Extract the (x, y) coordinate from the center of the cell holding the provided text.  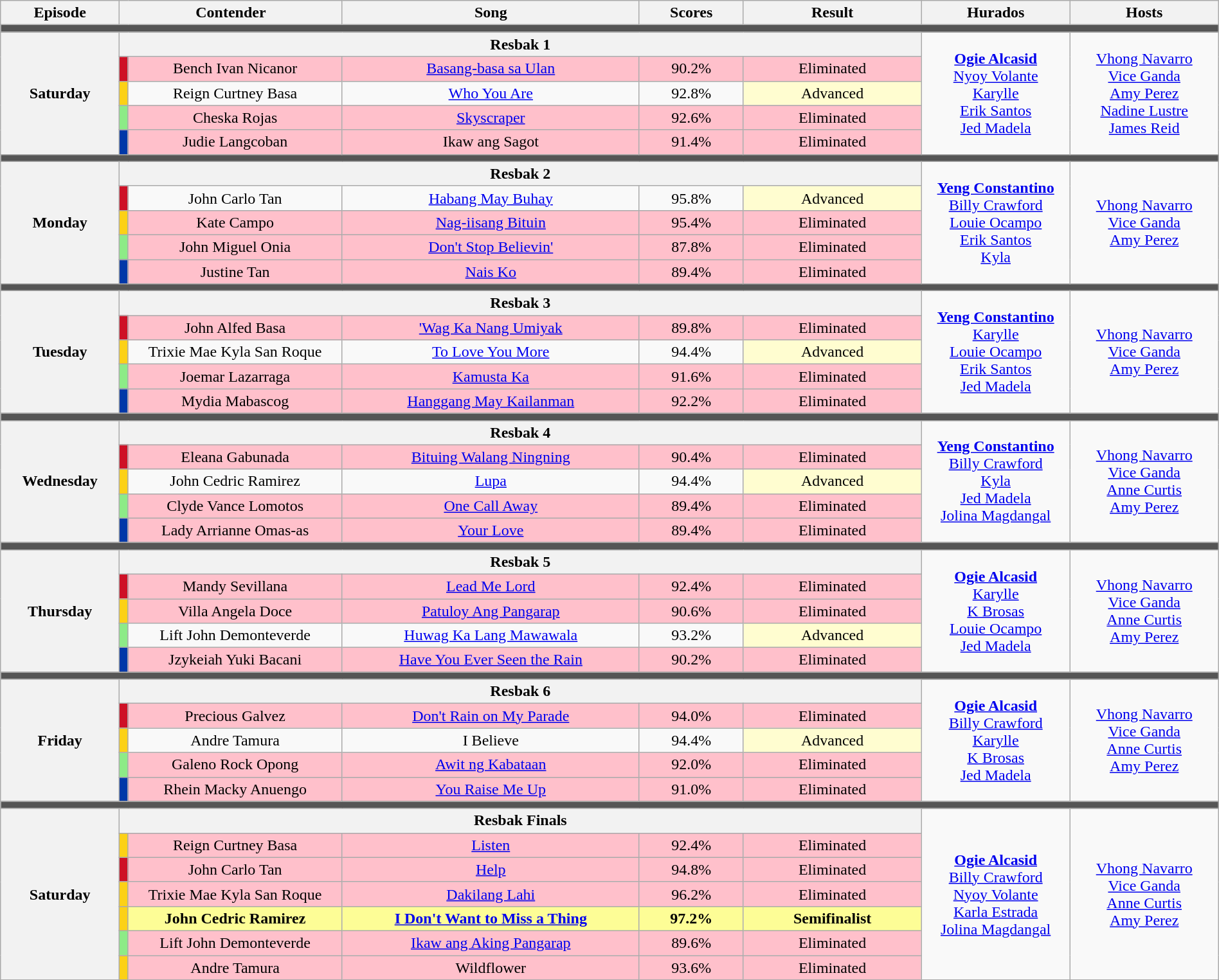
Resbak 1 (521, 44)
92.6% (691, 118)
Judie Langcoban (235, 142)
Resbak 6 (521, 691)
Kate Campo (235, 222)
Mandy Sevillana (235, 586)
Villa Angela Doce (235, 611)
Eleana Gabunada (235, 457)
Clyde Vance Lomotos (235, 506)
I Believe (491, 740)
Awit ng Kabataan (491, 765)
Listen (491, 845)
You Raise Me Up (491, 789)
Friday (60, 740)
Joemar Lazarraga (235, 377)
Wildflower (491, 967)
Rhein Macky Anuengo (235, 789)
Vhong NavarroVice GandaAmy PerezNadine LustreJames Reid (1144, 93)
Help (491, 869)
Scores (691, 13)
Cheska Rojas (235, 118)
Kamusta Ka (491, 377)
Yeng ConstantinoKarylleLouie OcampoErik SantosJed Madela (995, 352)
One Call Away (491, 506)
Nais Ko (491, 272)
Song (491, 13)
Bench Ivan Nicanor (235, 69)
Bituing Walang Ningning (491, 457)
97.2% (691, 918)
Dakilang Lahi (491, 894)
89.8% (691, 328)
95.8% (691, 198)
Ogie AlcasidBilly CrawfordNyoy VolanteKarla EstradaJolina Magdangal (995, 894)
Don't Stop Believin' (491, 247)
To Love You More (491, 352)
John Miguel Onia (235, 247)
Your Love (491, 530)
Ogie AlcasidNyoy VolanteKarylleErik SantosJed Madela (995, 93)
94.0% (691, 716)
Yeng ConstantinoBilly CrawfordKylaJed MadelaJolina Magdangal (995, 481)
Contender (231, 13)
92.2% (691, 401)
Monday (60, 222)
Ikaw ang Aking Pangarap (491, 943)
93.6% (691, 967)
Result (832, 13)
I Don't Want to Miss a Thing (491, 918)
Have You Ever Seen the Rain (491, 660)
Hosts (1144, 13)
89.6% (691, 943)
91.6% (691, 377)
91.4% (691, 142)
Jzykeiah Yuki Bacani (235, 660)
'Wag Ka Nang Umiyak (491, 328)
92.0% (691, 765)
Hurados (995, 13)
87.8% (691, 247)
96.2% (691, 894)
90.6% (691, 611)
Lead Me Lord (491, 586)
Lady Arrianne Omas-as (235, 530)
Wednesday (60, 481)
Resbak 3 (521, 303)
Hanggang May Kailanman (491, 401)
Galeno Rock Opong (235, 765)
Ikaw ang Sagot (491, 142)
Patuloy Ang Pangarap (491, 611)
Resbak Finals (521, 821)
Who You Are (491, 93)
Ogie AlcasidBilly CrawfordKarylleK BrosasJed Madela (995, 740)
94.8% (691, 869)
Precious Galvez (235, 716)
Episode (60, 13)
91.0% (691, 789)
Justine Tan (235, 272)
90.4% (691, 457)
Tuesday (60, 352)
Skyscraper (491, 118)
Lupa (491, 481)
John Alfed Basa (235, 328)
92.8% (691, 93)
93.2% (691, 636)
Resbak 5 (521, 562)
Resbak 4 (521, 432)
95.4% (691, 222)
Resbak 2 (521, 174)
Habang May Buhay (491, 198)
Basang-basa sa Ulan (491, 69)
Semifinalist (832, 918)
Mydia Mabascog (235, 401)
Thursday (60, 610)
Huwag Ka Lang Mawawala (491, 636)
Nag-iisang Bituin (491, 222)
Don't Rain on My Parade (491, 716)
Ogie AlcasidKarylleK BrosasLouie OcampoJed Madela (995, 610)
Yeng ConstantinoBilly CrawfordLouie OcampoErik SantosKyla (995, 222)
